Provide the [X, Y] coordinate of the cell's center where the given text is located.  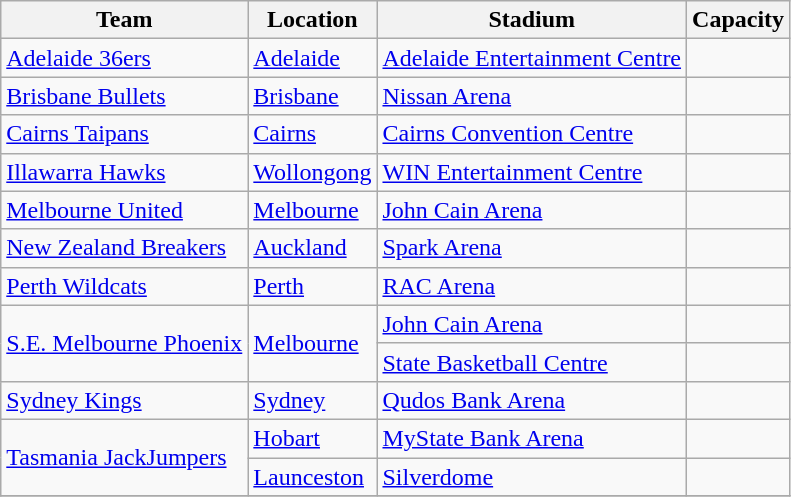
Sydney [312, 400]
Launceston [312, 477]
New Zealand Breakers [124, 248]
Sydney Kings [124, 400]
Melbourne United [124, 210]
Brisbane Bullets [124, 96]
Stadium [532, 20]
Cairns [312, 134]
Capacity [738, 20]
Adelaide 36ers [124, 58]
Auckland [312, 248]
Location [312, 20]
Perth Wildcats [124, 286]
Wollongong [312, 172]
Illawarra Hawks [124, 172]
Spark Arena [532, 248]
Hobart [312, 438]
WIN Entertainment Centre [532, 172]
Cairns Convention Centre [532, 134]
Silverdome [532, 477]
Perth [312, 286]
S.E. Melbourne Phoenix [124, 343]
MyState Bank Arena [532, 438]
State Basketball Centre [532, 362]
Nissan Arena [532, 96]
Tasmania JackJumpers [124, 457]
Brisbane [312, 96]
Qudos Bank Arena [532, 400]
Team [124, 20]
Cairns Taipans [124, 134]
Adelaide [312, 58]
RAC Arena [532, 286]
Adelaide Entertainment Centre [532, 58]
